Scan for the cell matching the given text and deliver its (x, y) coordinate at center. 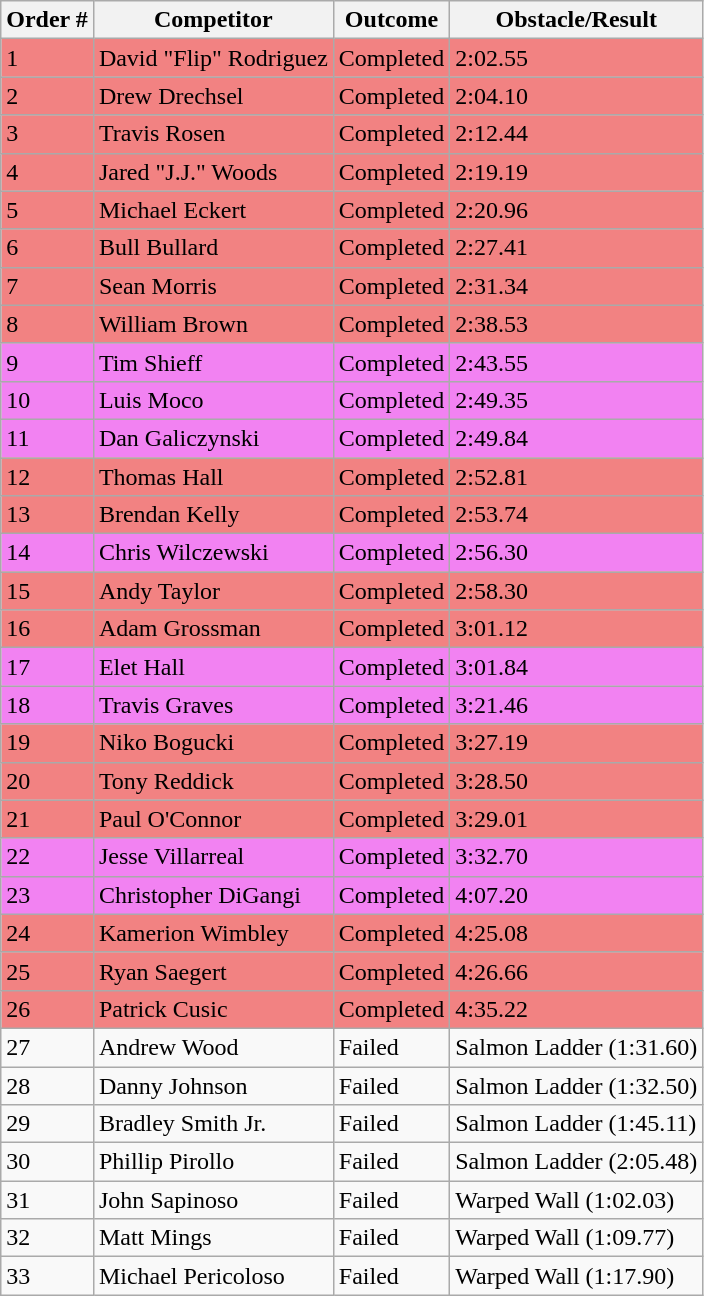
Thomas Hall (213, 477)
Michael Eckert (213, 210)
Order # (48, 20)
Obstacle/Result (576, 20)
3:01.84 (576, 667)
29 (48, 1124)
6 (48, 248)
Sean Morris (213, 286)
23 (48, 895)
Salmon Ladder (1:45.11) (576, 1124)
2:56.30 (576, 553)
Kamerion Wimbley (213, 933)
Ryan Saegert (213, 971)
3:21.46 (576, 705)
Warped Wall (1:09.77) (576, 1238)
14 (48, 553)
2:38.53 (576, 324)
12 (48, 477)
3 (48, 134)
2:43.55 (576, 362)
Niko Bogucki (213, 743)
4:07.20 (576, 895)
2:49.84 (576, 438)
20 (48, 781)
18 (48, 705)
32 (48, 1238)
2:53.74 (576, 515)
15 (48, 591)
2:04.10 (576, 96)
Salmon Ladder (2:05.48) (576, 1162)
3:29.01 (576, 819)
19 (48, 743)
1 (48, 58)
28 (48, 1085)
Bradley Smith Jr. (213, 1124)
Adam Grossman (213, 629)
John Sapinoso (213, 1200)
Dan Galiczynski (213, 438)
26 (48, 1009)
Outcome (391, 20)
21 (48, 819)
2:12.44 (576, 134)
2:58.30 (576, 591)
2:52.81 (576, 477)
William Brown (213, 324)
Bull Bullard (213, 248)
33 (48, 1276)
Chris Wilczewski (213, 553)
Michael Pericoloso (213, 1276)
10 (48, 400)
8 (48, 324)
11 (48, 438)
2:02.55 (576, 58)
Christopher DiGangi (213, 895)
Travis Rosen (213, 134)
27 (48, 1047)
24 (48, 933)
Brendan Kelly (213, 515)
Drew Drechsel (213, 96)
31 (48, 1200)
Matt Mings (213, 1238)
Salmon Ladder (1:32.50) (576, 1085)
3:32.70 (576, 857)
Andy Taylor (213, 591)
22 (48, 857)
Salmon Ladder (1:31.60) (576, 1047)
2:31.34 (576, 286)
2:20.96 (576, 210)
4:35.22 (576, 1009)
Competitor (213, 20)
5 (48, 210)
Paul O'Connor (213, 819)
2:49.35 (576, 400)
3:27.19 (576, 743)
2:27.41 (576, 248)
16 (48, 629)
Andrew Wood (213, 1047)
9 (48, 362)
4:26.66 (576, 971)
Warped Wall (1:02.03) (576, 1200)
Travis Graves (213, 705)
Tim Shieff (213, 362)
13 (48, 515)
Patrick Cusic (213, 1009)
Jared "J.J." Woods (213, 172)
Phillip Pirollo (213, 1162)
17 (48, 667)
Danny Johnson (213, 1085)
Tony Reddick (213, 781)
4 (48, 172)
3:28.50 (576, 781)
4:25.08 (576, 933)
David "Flip" Rodriguez (213, 58)
3:01.12 (576, 629)
Elet Hall (213, 667)
Luis Moco (213, 400)
7 (48, 286)
30 (48, 1162)
2 (48, 96)
Jesse Villarreal (213, 857)
2:19.19 (576, 172)
Warped Wall (1:17.90) (576, 1276)
25 (48, 971)
